For the text-containing cell, return its midpoint in (x, y) coordinate format. 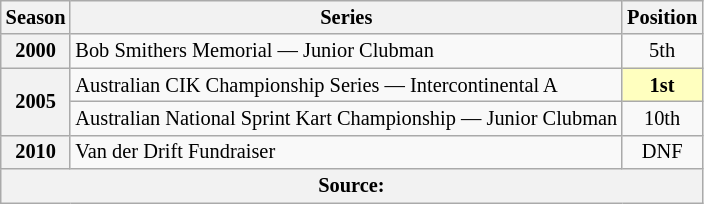
5th (662, 51)
Australian National Sprint Kart Championship — Junior Clubman (346, 118)
Season (36, 17)
1st (662, 85)
Position (662, 17)
2005 (36, 102)
Bob Smithers Memorial — Junior Clubman (346, 51)
Series (346, 17)
2010 (36, 152)
Australian CIK Championship Series — Intercontinental A (346, 85)
Van der Drift Fundraiser (346, 152)
10th (662, 118)
2000 (36, 51)
Source: (352, 186)
DNF (662, 152)
